Return (x, y) of the center of cell containing provided text 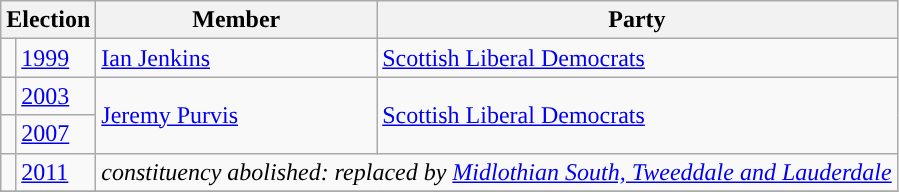
constituency abolished: replaced by Midlothian South, Tweeddale and Lauderdale (496, 172)
2011 (56, 172)
2007 (56, 134)
Party (637, 20)
1999 (56, 58)
Election (48, 20)
2003 (56, 96)
Jeremy Purvis (236, 115)
Member (236, 20)
Ian Jenkins (236, 58)
